Provide the [X, Y] coordinate of the cell's center where the given text is located.  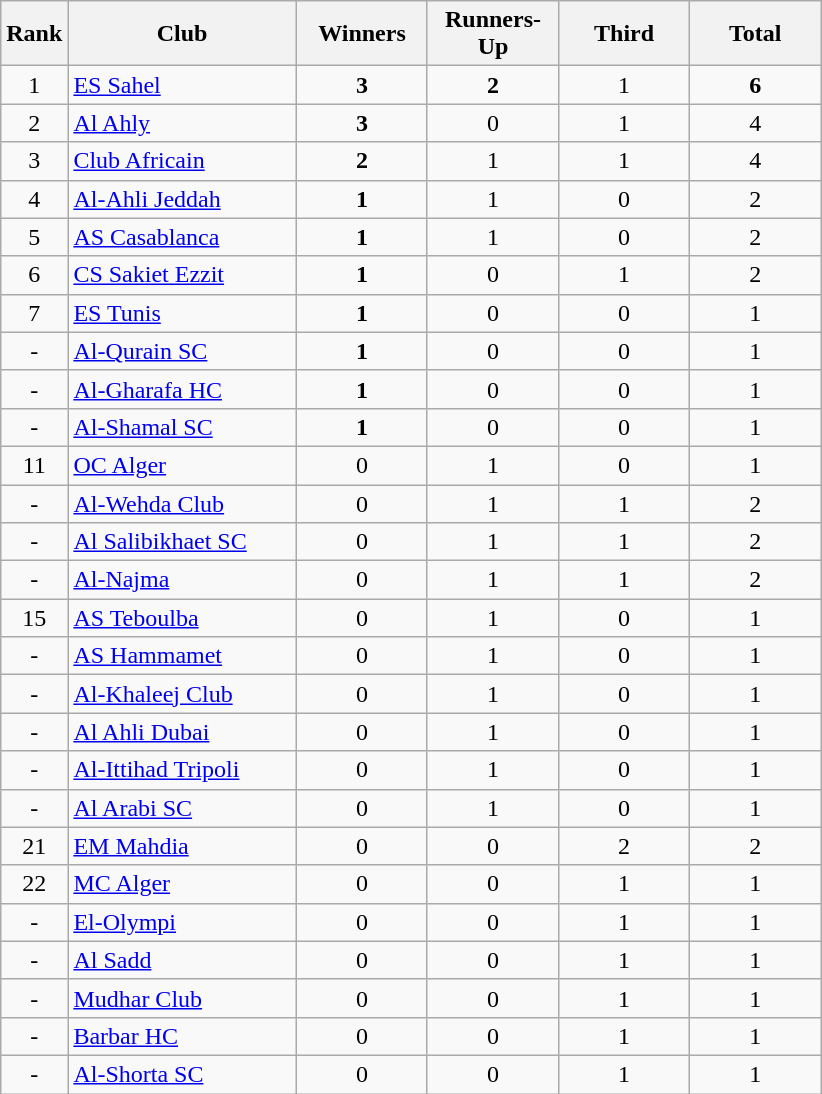
AS Casablanca [182, 237]
MC Alger [182, 884]
Al Salibikhaet SC [182, 542]
OC Alger [182, 465]
15 [34, 618]
Club Africain [182, 161]
Al-Gharafa HC [182, 389]
Al-Shamal SC [182, 427]
AS Hammamet [182, 656]
7 [34, 313]
El-Olympi [182, 922]
Barbar HC [182, 1036]
ES Sahel [182, 85]
Winners [362, 34]
Third [624, 34]
Al-Ahli Jeddah [182, 199]
Al-Wehda Club [182, 503]
EM Mahdia [182, 846]
Rank [34, 34]
21 [34, 846]
Club [182, 34]
Total [756, 34]
AS Teboulba [182, 618]
Al-Khaleej Club [182, 694]
ES Tunis [182, 313]
Al-Najma [182, 580]
CS Sakiet Ezzit [182, 275]
Al Arabi SC [182, 808]
Al Sadd [182, 960]
Al Ahli Dubai [182, 732]
Al-Qurain SC [182, 351]
Mudhar Club [182, 998]
Runners-Up [492, 34]
5 [34, 237]
Al Ahly [182, 123]
Al-Ittihad Tripoli [182, 770]
Al-Shorta SC [182, 1074]
11 [34, 465]
22 [34, 884]
